Identify which cell holds the provided text, then report its [x, y] central coordinate. 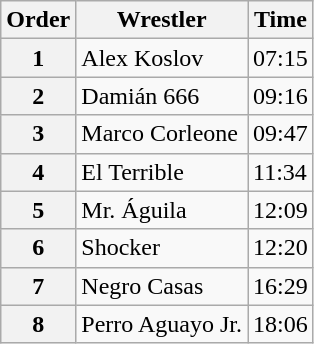
18:06 [281, 324]
Wrestler [162, 20]
Shocker [162, 248]
8 [38, 324]
11:34 [281, 172]
16:29 [281, 286]
5 [38, 210]
3 [38, 134]
2 [38, 96]
Mr. Águila [162, 210]
07:15 [281, 58]
Alex Koslov [162, 58]
12:09 [281, 210]
09:16 [281, 96]
Order [38, 20]
Negro Casas [162, 286]
Time [281, 20]
12:20 [281, 248]
Marco Corleone [162, 134]
Damián 666 [162, 96]
El Terrible [162, 172]
Perro Aguayo Jr. [162, 324]
09:47 [281, 134]
4 [38, 172]
6 [38, 248]
1 [38, 58]
7 [38, 286]
